Output the [X, Y] coordinate of the center of the cell containing the given text.  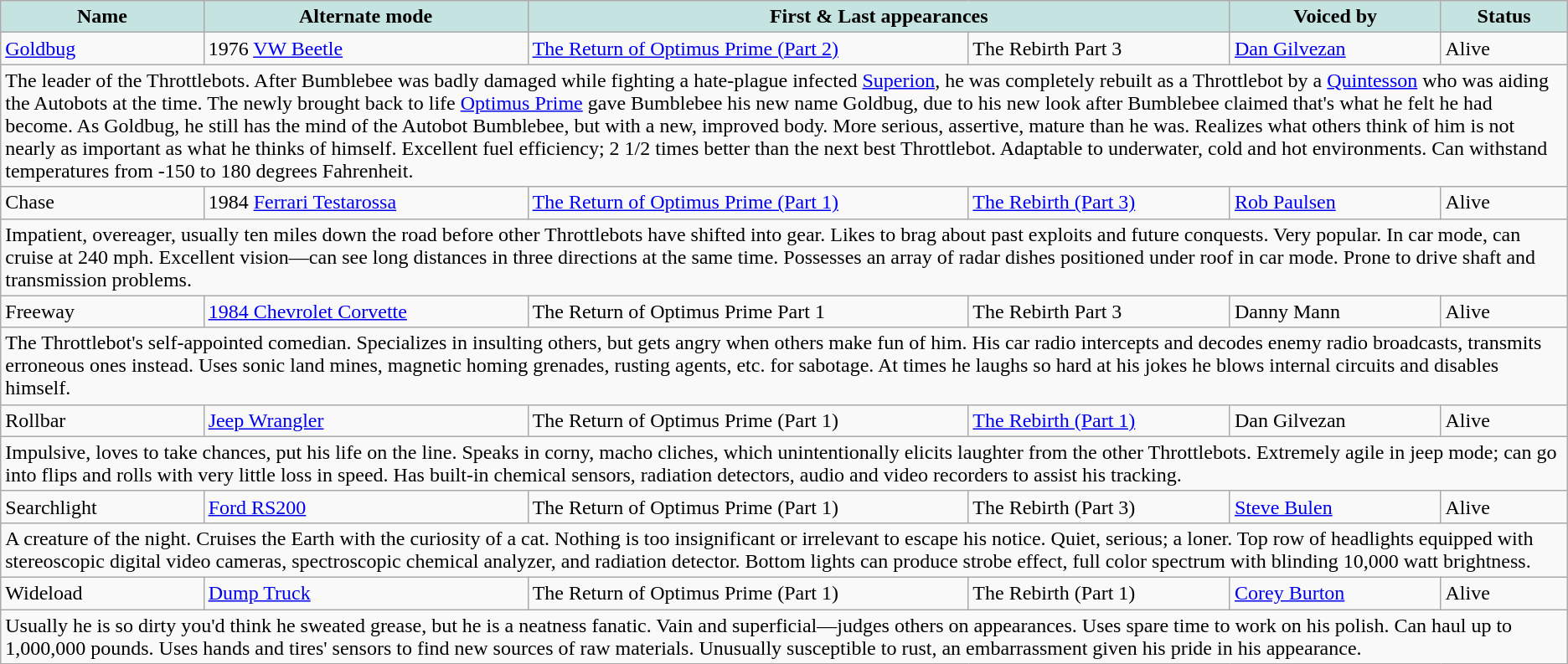
1976 VW Beetle [365, 49]
Name [102, 17]
Alternate mode [365, 17]
The Return of Optimus Prime Part 1 [748, 311]
1984 Ferrari Testarossa [365, 203]
Freeway [102, 311]
Rollbar [102, 420]
Dump Truck [365, 593]
Chase [102, 203]
Goldbug [102, 49]
Jeep Wrangler [365, 420]
Ford RS200 [365, 507]
Danny Mann [1335, 311]
Status [1504, 17]
Rob Paulsen [1335, 203]
First & Last appearances [879, 17]
Corey Burton [1335, 593]
Steve Bulen [1335, 507]
Searchlight [102, 507]
The Return of Optimus Prime (Part 2) [748, 49]
Voiced by [1335, 17]
1984 Chevrolet Corvette [365, 311]
Wideload [102, 593]
